Scan for the cell matching the given text and deliver its (x, y) coordinate at center. 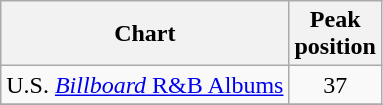
Chart (145, 34)
U.S. Billboard R&B Albums (145, 85)
37 (335, 85)
Peakposition (335, 34)
